Identify which cell holds the provided text, then report its [X, Y] central coordinate. 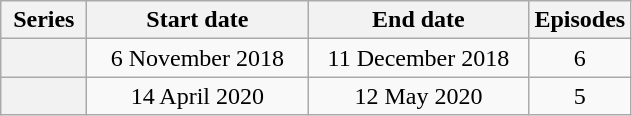
12 May 2020 [418, 96]
Start date [198, 20]
5 [580, 96]
6 November 2018 [198, 58]
End date [418, 20]
Series [44, 20]
6 [580, 58]
Episodes [580, 20]
14 April 2020 [198, 96]
11 December 2018 [418, 58]
